Extract the (x, y) coordinate from the center of the cell holding the provided text.  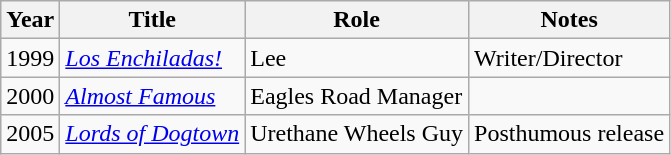
1999 (30, 58)
Title (152, 20)
2000 (30, 96)
Notes (570, 20)
Los Enchiladas! (152, 58)
Lee (357, 58)
Urethane Wheels Guy (357, 134)
Writer/Director (570, 58)
Lords of Dogtown (152, 134)
Year (30, 20)
Eagles Road Manager (357, 96)
Role (357, 20)
Posthumous release (570, 134)
Almost Famous (152, 96)
2005 (30, 134)
